Output the [x, y] coordinate of the center of the cell containing the given text.  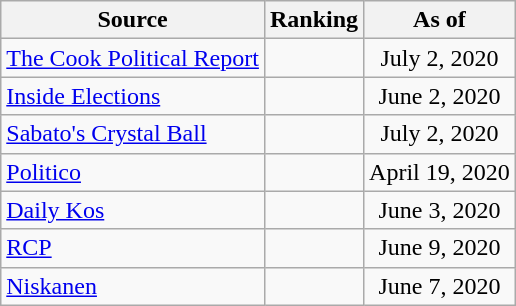
June 9, 2020 [440, 248]
April 19, 2020 [440, 172]
Source [133, 20]
Inside Elections [133, 96]
RCP [133, 248]
Sabato's Crystal Ball [133, 134]
As of [440, 20]
The Cook Political Report [133, 58]
June 7, 2020 [440, 286]
Niskanen [133, 286]
June 2, 2020 [440, 96]
Ranking [314, 20]
Daily Kos [133, 210]
Politico [133, 172]
June 3, 2020 [440, 210]
